Pinpoint the cell where the given text exists, returning its (x, y) midpoint coordinate. 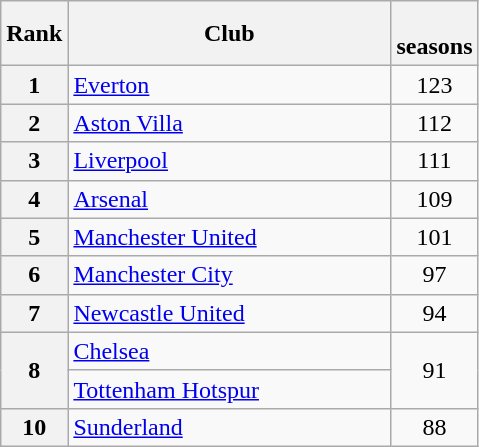
123 (434, 85)
Aston Villa (230, 123)
112 (434, 123)
97 (434, 275)
Liverpool (230, 161)
Rank (34, 34)
10 (34, 427)
Sunderland (230, 427)
Manchester City (230, 275)
Club (230, 34)
5 (34, 237)
2 (34, 123)
94 (434, 313)
6 (34, 275)
111 (434, 161)
Manchester United (230, 237)
7 (34, 313)
4 (34, 199)
1 (34, 85)
101 (434, 237)
8 (34, 370)
3 (34, 161)
91 (434, 370)
seasons (434, 34)
Tottenham Hotspur (230, 389)
Everton (230, 85)
Chelsea (230, 351)
Arsenal (230, 199)
Newcastle United (230, 313)
88 (434, 427)
109 (434, 199)
